Output the (x, y) coordinate of the center of the cell containing the given text.  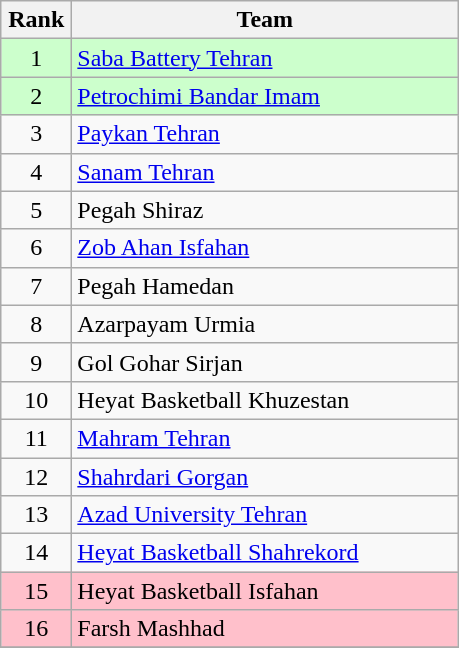
Petrochimi Bandar Imam (265, 96)
Farsh Mashhad (265, 629)
2 (36, 96)
6 (36, 248)
9 (36, 362)
Azarpayam Urmia (265, 324)
7 (36, 286)
Rank (36, 20)
Saba Battery Tehran (265, 58)
Sanam Tehran (265, 172)
1 (36, 58)
Zob Ahan Isfahan (265, 248)
13 (36, 515)
Gol Gohar Sirjan (265, 362)
11 (36, 438)
Heyat Basketball Khuzestan (265, 400)
8 (36, 324)
Heyat Basketball Isfahan (265, 591)
Pegah Hamedan (265, 286)
Mahram Tehran (265, 438)
Team (265, 20)
5 (36, 210)
14 (36, 553)
4 (36, 172)
3 (36, 134)
15 (36, 591)
Paykan Tehran (265, 134)
Shahrdari Gorgan (265, 477)
Pegah Shiraz (265, 210)
Azad University Tehran (265, 515)
Heyat Basketball Shahrekord (265, 553)
12 (36, 477)
10 (36, 400)
16 (36, 629)
